Scan for the cell matching the given text and deliver its [X, Y] coordinate at center. 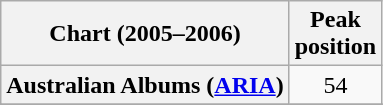
Chart (2005–2006) [145, 34]
Australian Albums (ARIA) [145, 85]
54 [335, 85]
Peakposition [335, 34]
